Scan for the cell matching the given text and deliver its [X, Y] coordinate at center. 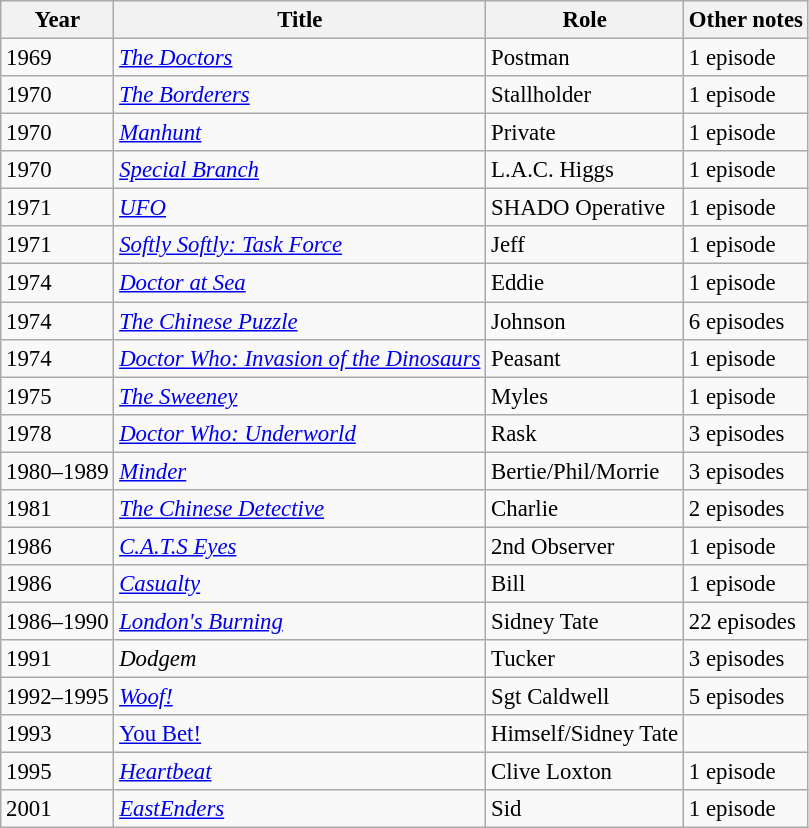
Year [58, 20]
2001 [58, 809]
Casualty [300, 584]
1969 [58, 58]
Doctor Who: Underworld [300, 433]
2 episodes [746, 509]
The Chinese Detective [300, 509]
Eddie [585, 283]
5 episodes [746, 697]
1993 [58, 734]
Private [585, 133]
Heartbeat [300, 772]
You Bet! [300, 734]
Sidney Tate [585, 621]
Title [300, 20]
2nd Observer [585, 546]
Dodgem [300, 659]
1975 [58, 396]
Role [585, 20]
The Doctors [300, 58]
Peasant [585, 358]
1981 [58, 509]
Postman [585, 58]
Special Branch [300, 170]
Minder [300, 471]
1978 [58, 433]
Clive Loxton [585, 772]
SHADO Operative [585, 208]
The Borderers [300, 95]
Softly Softly: Task Force [300, 245]
1980–1989 [58, 471]
Tucker [585, 659]
EastEnders [300, 809]
Stallholder [585, 95]
Bill [585, 584]
Sgt Caldwell [585, 697]
22 episodes [746, 621]
The Chinese Puzzle [300, 321]
Sid [585, 809]
Rask [585, 433]
Himself/Sidney Tate [585, 734]
Doctor at Sea [300, 283]
Doctor Who: Invasion of the Dinosaurs [300, 358]
Manhunt [300, 133]
1986–1990 [58, 621]
Other notes [746, 20]
Myles [585, 396]
London's Burning [300, 621]
UFO [300, 208]
The Sweeney [300, 396]
1991 [58, 659]
Bertie/Phil/Morrie [585, 471]
Charlie [585, 509]
Johnson [585, 321]
C.A.T.S Eyes [300, 546]
6 episodes [746, 321]
1992–1995 [58, 697]
Woof! [300, 697]
1995 [58, 772]
Jeff [585, 245]
L.A.C. Higgs [585, 170]
